Return the [x, y] coordinate for the center point of the cell that contains the specified text.  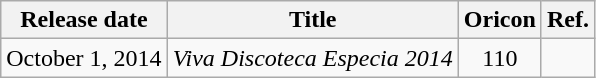
Release date [84, 20]
October 1, 2014 [84, 58]
Title [312, 20]
Viva Discoteca Especia 2014 [312, 58]
Oricon [500, 20]
Ref. [568, 20]
110 [500, 58]
